For the text-containing cell, return its midpoint in (X, Y) coordinate format. 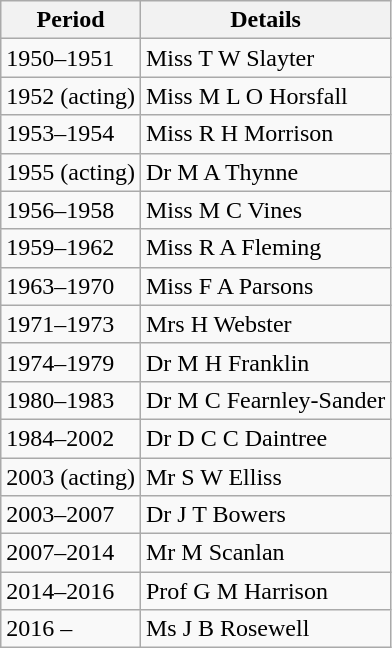
1974–1979 (71, 362)
Miss T W Slayter (265, 58)
Dr M A Thynne (265, 172)
1955 (acting) (71, 172)
1953–1954 (71, 134)
1952 (acting) (71, 96)
1956–1958 (71, 210)
1963–1970 (71, 286)
Prof G M Harrison (265, 591)
1950–1951 (71, 58)
Dr J T Bowers (265, 515)
2014–2016 (71, 591)
Dr D C C Daintree (265, 438)
Details (265, 20)
Miss R A Fleming (265, 248)
1980–1983 (71, 400)
Mr M Scanlan (265, 553)
Dr M C Fearnley-Sander (265, 400)
Mrs H Webster (265, 324)
2003–2007 (71, 515)
1971–1973 (71, 324)
Ms J B Rosewell (265, 629)
2016 – (71, 629)
Miss M C Vines (265, 210)
1984–2002 (71, 438)
Miss R H Morrison (265, 134)
Miss M L O Horsfall (265, 96)
1959–1962 (71, 248)
Dr M H Franklin (265, 362)
Miss F A Parsons (265, 286)
2003 (acting) (71, 477)
2007–2014 (71, 553)
Period (71, 20)
Mr S W Elliss (265, 477)
